Return (x, y) of the center of cell containing provided text 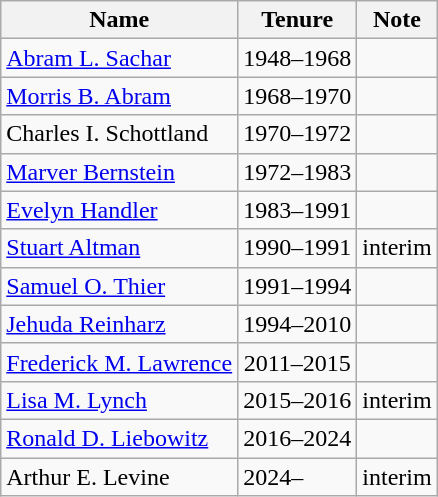
Morris B. Abram (120, 96)
2011–2015 (298, 362)
1948–1968 (298, 58)
1983–1991 (298, 210)
1968–1970 (298, 96)
1994–2010 (298, 324)
Samuel O. Thier (120, 286)
Tenure (298, 20)
2016–2024 (298, 438)
1970–1972 (298, 134)
Charles I. Schottland (120, 134)
2015–2016 (298, 400)
2024– (298, 477)
Abram L. Sachar (120, 58)
Stuart Altman (120, 248)
Marver Bernstein (120, 172)
1991–1994 (298, 286)
1972–1983 (298, 172)
Arthur E. Levine (120, 477)
Frederick M. Lawrence (120, 362)
Jehuda Reinharz (120, 324)
Note (397, 20)
Evelyn Handler (120, 210)
Name (120, 20)
Lisa M. Lynch (120, 400)
1990–1991 (298, 248)
Ronald D. Liebowitz (120, 438)
